For the text-containing cell, return its midpoint in [X, Y] coordinate format. 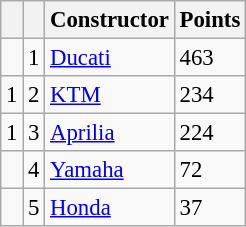
2 [34, 95]
Aprilia [110, 133]
5 [34, 208]
Points [210, 20]
72 [210, 170]
4 [34, 170]
Ducati [110, 58]
Constructor [110, 20]
463 [210, 58]
Honda [110, 208]
37 [210, 208]
224 [210, 133]
3 [34, 133]
KTM [110, 95]
234 [210, 95]
Yamaha [110, 170]
